Pinpoint the cell where the given text exists, returning its (x, y) midpoint coordinate. 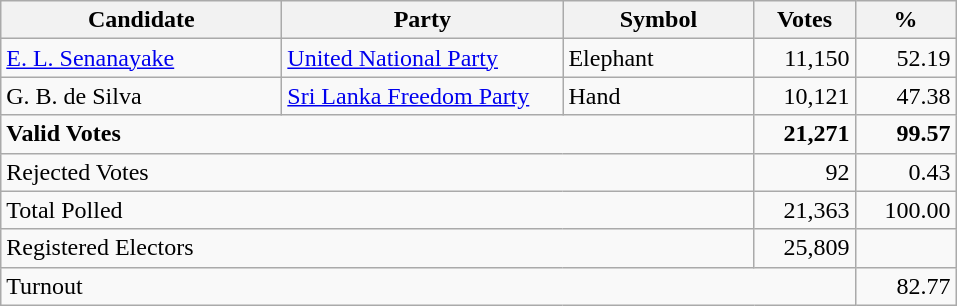
Registered Electors (378, 248)
Symbol (658, 20)
E. L. Senanayake (142, 58)
Valid Votes (378, 134)
21,363 (804, 210)
Hand (658, 96)
92 (804, 172)
Party (422, 20)
10,121 (804, 96)
United National Party (422, 58)
Rejected Votes (378, 172)
25,809 (804, 248)
Turnout (428, 286)
Sri Lanka Freedom Party (422, 96)
% (906, 20)
21,271 (804, 134)
52.19 (906, 58)
Total Polled (378, 210)
11,150 (804, 58)
G. B. de Silva (142, 96)
Elephant (658, 58)
Votes (804, 20)
100.00 (906, 210)
0.43 (906, 172)
Candidate (142, 20)
99.57 (906, 134)
47.38 (906, 96)
82.77 (906, 286)
